Extract the [x, y] coordinate from the center of the cell holding the provided text.  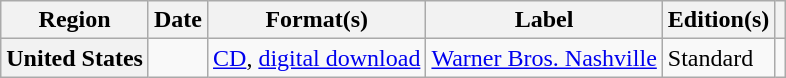
Label [544, 20]
Standard [718, 58]
Region [75, 20]
Date [178, 20]
United States [75, 58]
CD, digital download [317, 58]
Warner Bros. Nashville [544, 58]
Edition(s) [718, 20]
Format(s) [317, 20]
